Search for the cell housing the specified text and yield its (x, y) center coordinate. 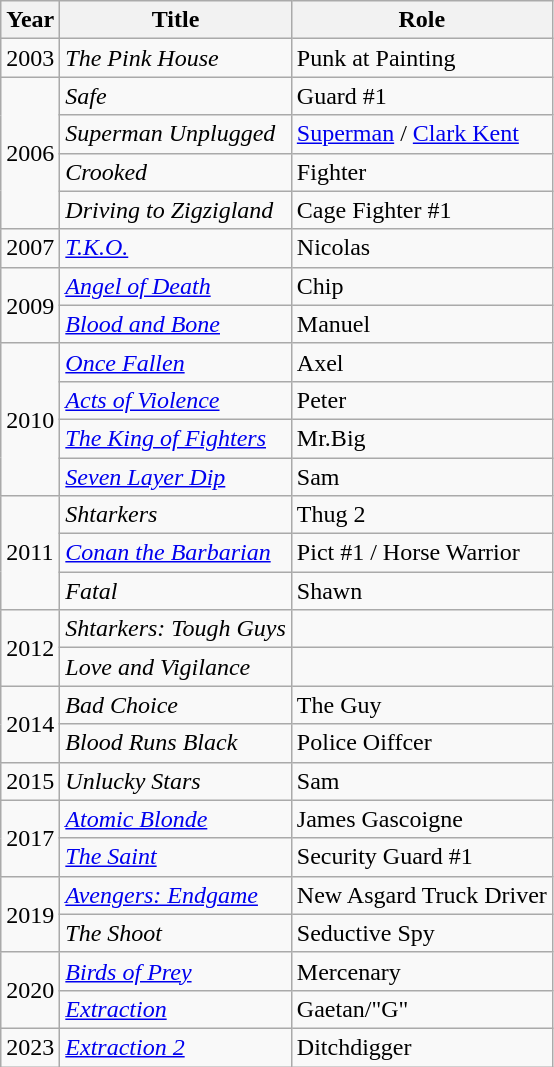
Pict #1 / Horse Warrior (422, 553)
Axel (422, 362)
2017 (30, 838)
Mr.Big (422, 438)
Superman Unplugged (176, 134)
Angel of Death (176, 286)
Police Oiffcer (422, 743)
Fighter (422, 172)
Superman / Clark Kent (422, 134)
2020 (30, 990)
2007 (30, 248)
Manuel (422, 324)
Blood Runs Black (176, 743)
Cage Fighter #1 (422, 210)
Security Guard #1 (422, 857)
Punk at Painting (422, 58)
James Gascoigne (422, 819)
2012 (30, 648)
Mercenary (422, 971)
The Guy (422, 705)
New Asgard Truck Driver (422, 895)
2010 (30, 419)
Unlucky Stars (176, 781)
Seven Layer Dip (176, 477)
Birds of Prey (176, 971)
Nicolas (422, 248)
Atomic Blonde (176, 819)
Fatal (176, 591)
2015 (30, 781)
Ditchdigger (422, 1047)
Peter (422, 400)
2006 (30, 153)
Extraction (176, 1009)
Bad Choice (176, 705)
Seductive Spy (422, 933)
Once Fallen (176, 362)
2014 (30, 724)
Thug 2 (422, 515)
Acts of Violence (176, 400)
Chip (422, 286)
Guard #1 (422, 96)
Extraction 2 (176, 1047)
2019 (30, 914)
T.K.O. (176, 248)
The Pink House (176, 58)
2003 (30, 58)
2011 (30, 553)
Driving to Zigzigland (176, 210)
2023 (30, 1047)
2009 (30, 305)
Title (176, 20)
Role (422, 20)
Crooked (176, 172)
Shawn (422, 591)
Gaetan/"G" (422, 1009)
Shtarkers (176, 515)
The Saint (176, 857)
Safe (176, 96)
The King of Fighters (176, 438)
The Shoot (176, 933)
Conan the Barbarian (176, 553)
Avengers: Endgame (176, 895)
Year (30, 20)
Blood and Bone (176, 324)
Shtarkers: Tough Guys (176, 629)
Love and Vigilance (176, 667)
